Return (X, Y) of the center of cell containing provided text 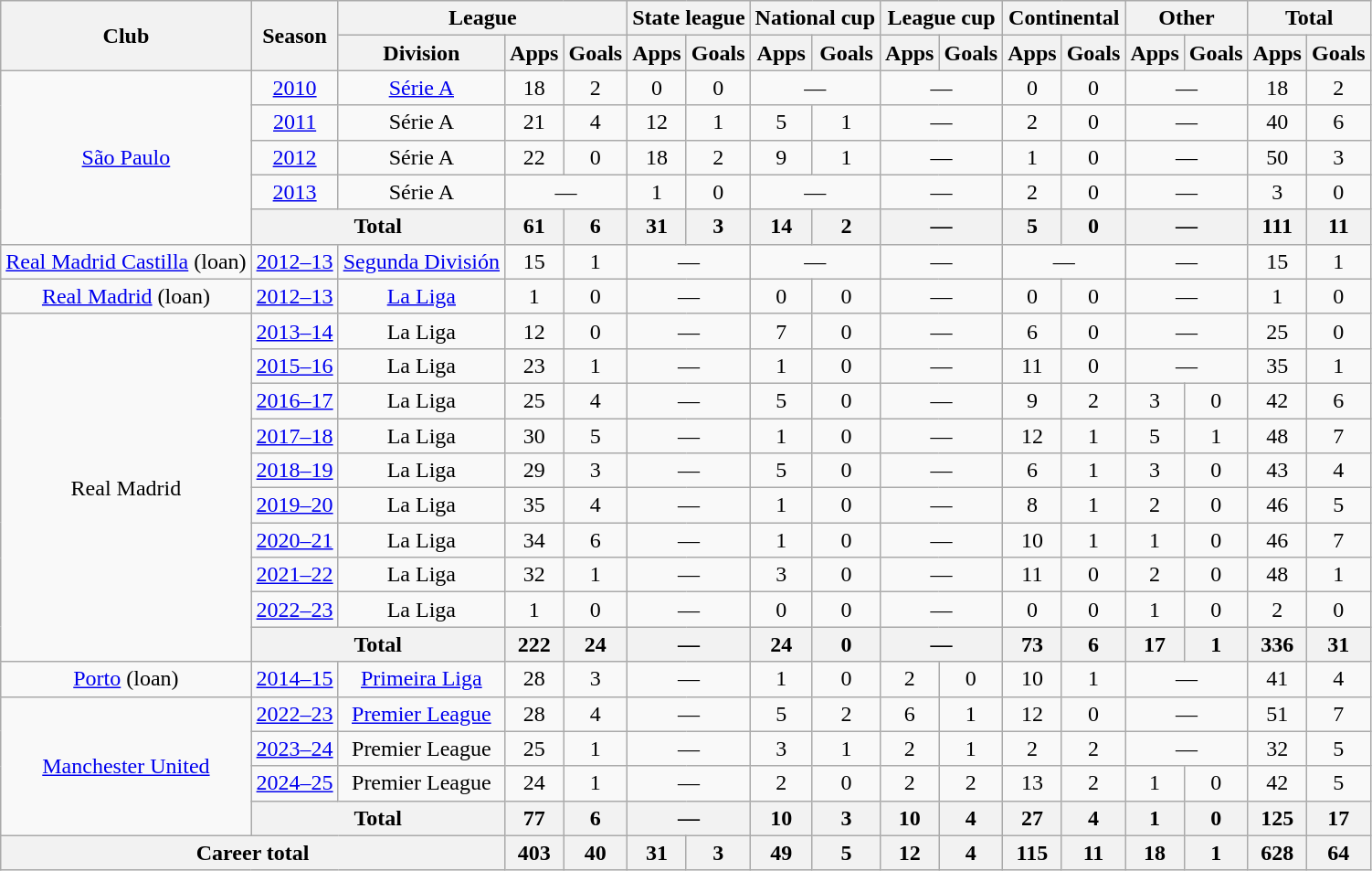
Other (1187, 18)
2010 (294, 88)
2014–15 (294, 679)
League cup (942, 18)
2021–22 (294, 575)
34 (534, 540)
21 (534, 122)
13 (1032, 783)
403 (534, 853)
27 (1032, 818)
77 (534, 818)
Real Madrid (loan) (126, 296)
2011 (294, 122)
22 (534, 157)
14 (781, 227)
61 (534, 227)
222 (534, 644)
2013–14 (294, 331)
São Paulo (126, 157)
8 (1032, 505)
29 (534, 471)
2018–19 (294, 471)
23 (534, 366)
2019–20 (294, 505)
Manchester United (126, 766)
2024–25 (294, 783)
43 (1277, 471)
Club (126, 36)
2016–17 (294, 400)
64 (1338, 853)
49 (781, 853)
111 (1277, 227)
2012 (294, 157)
League (482, 18)
Real Madrid (126, 488)
2020–21 (294, 540)
2017–18 (294, 436)
115 (1032, 853)
Continental (1064, 18)
2013 (294, 192)
51 (1277, 714)
Division (421, 53)
Real Madrid Castilla (loan) (126, 261)
628 (1277, 853)
73 (1032, 644)
2015–16 (294, 366)
125 (1277, 818)
2023–24 (294, 749)
National cup (815, 18)
336 (1277, 644)
Season (294, 36)
Segunda División (421, 261)
Porto (loan) (126, 679)
State league (689, 18)
50 (1277, 157)
30 (534, 436)
Primeira Liga (421, 679)
41 (1277, 679)
Career total (253, 853)
